Capture the cell that displays the provided text and extract its (X, Y) central coordinate. 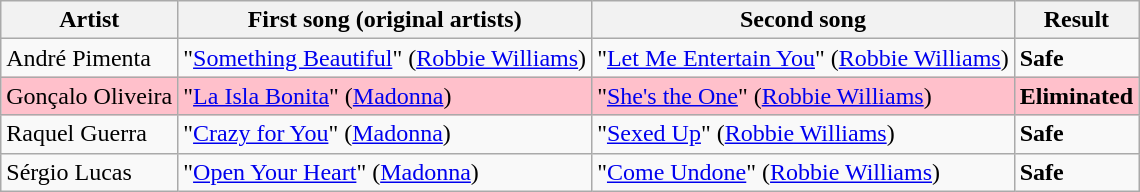
"Open Your Heart" (Madonna) (385, 172)
"Something Beautiful" (Robbie Williams) (385, 58)
"Crazy for You" (Madonna) (385, 134)
First song (original artists) (385, 20)
André Pimenta (90, 58)
Second song (804, 20)
Eliminated (1076, 96)
"La Isla Bonita" (Madonna) (385, 96)
Gonçalo Oliveira (90, 96)
Result (1076, 20)
"She's the One" (Robbie Williams) (804, 96)
Raquel Guerra (90, 134)
"Come Undone" (Robbie Williams) (804, 172)
Artist (90, 20)
"Let Me Entertain You" (Robbie Williams) (804, 58)
Sérgio Lucas (90, 172)
"Sexed Up" (Robbie Williams) (804, 134)
